Locate the cell with the specified text and output its [X, Y] center coordinate. 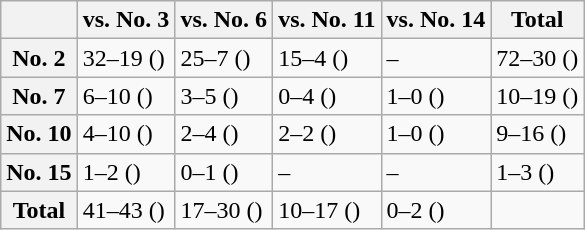
No. 2 [39, 58]
41–43 () [126, 210]
6–10 () [126, 96]
15–4 () [327, 58]
0–1 () [224, 172]
2–2 () [327, 134]
32–19 () [126, 58]
vs. No. 11 [327, 20]
25–7 () [224, 58]
No. 10 [39, 134]
2–4 () [224, 134]
No. 7 [39, 96]
10–17 () [327, 210]
4–10 () [126, 134]
0–2 () [436, 210]
vs. No. 3 [126, 20]
17–30 () [224, 210]
1–2 () [126, 172]
3–5 () [224, 96]
9–16 () [538, 134]
72–30 () [538, 58]
No. 15 [39, 172]
vs. No. 14 [436, 20]
vs. No. 6 [224, 20]
10–19 () [538, 96]
1–3 () [538, 172]
0–4 () [327, 96]
